Locate the cell with the specified text and output its [X, Y] center coordinate. 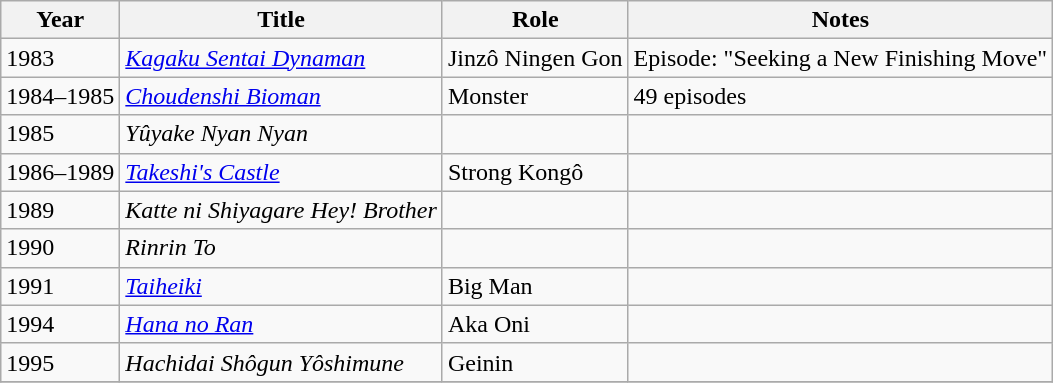
Kagaku Sentai Dynaman [282, 58]
Aka Oni [535, 324]
Hana no Ran [282, 324]
Monster [535, 96]
Taiheiki [282, 286]
Jinzô Ningen Gon [535, 58]
1991 [60, 286]
1986–1989 [60, 172]
Yûyake Nyan Nyan [282, 134]
1990 [60, 248]
Year [60, 20]
1995 [60, 362]
1983 [60, 58]
49 episodes [840, 96]
1994 [60, 324]
1984–1985 [60, 96]
Strong Kongô [535, 172]
1985 [60, 134]
Big Man [535, 286]
Hachidai Shôgun Yôshimune [282, 362]
Title [282, 20]
Episode: "Seeking a New Finishing Move" [840, 58]
Katte ni Shiyagare Hey! Brother [282, 210]
Rinrin To [282, 248]
1989 [60, 210]
Geinin [535, 362]
Notes [840, 20]
Takeshi's Castle [282, 172]
Role [535, 20]
Choudenshi Bioman [282, 96]
